Capture the cell that displays the provided text and extract its (X, Y) central coordinate. 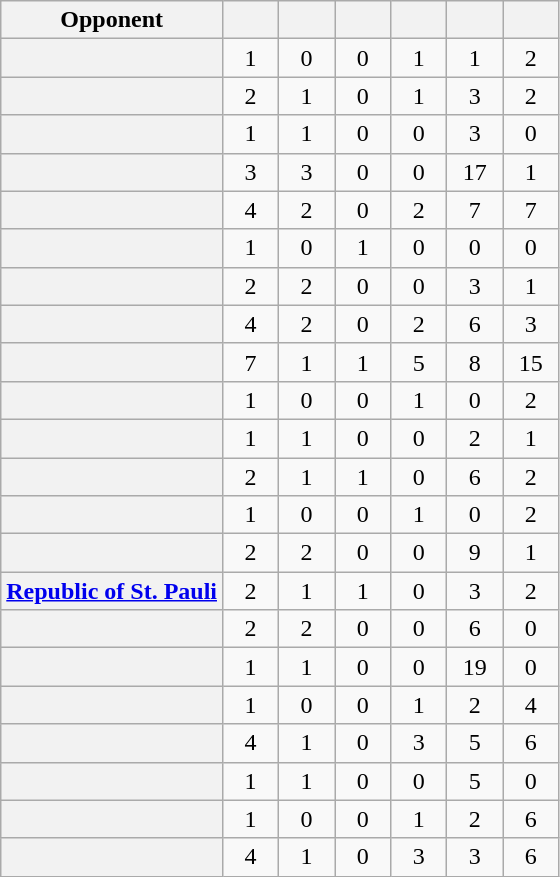
Republic of St. Pauli (112, 591)
8 (475, 362)
9 (475, 553)
15 (531, 362)
19 (475, 667)
17 (475, 172)
Opponent (112, 20)
